Search for the cell housing the specified text and yield its (X, Y) center coordinate. 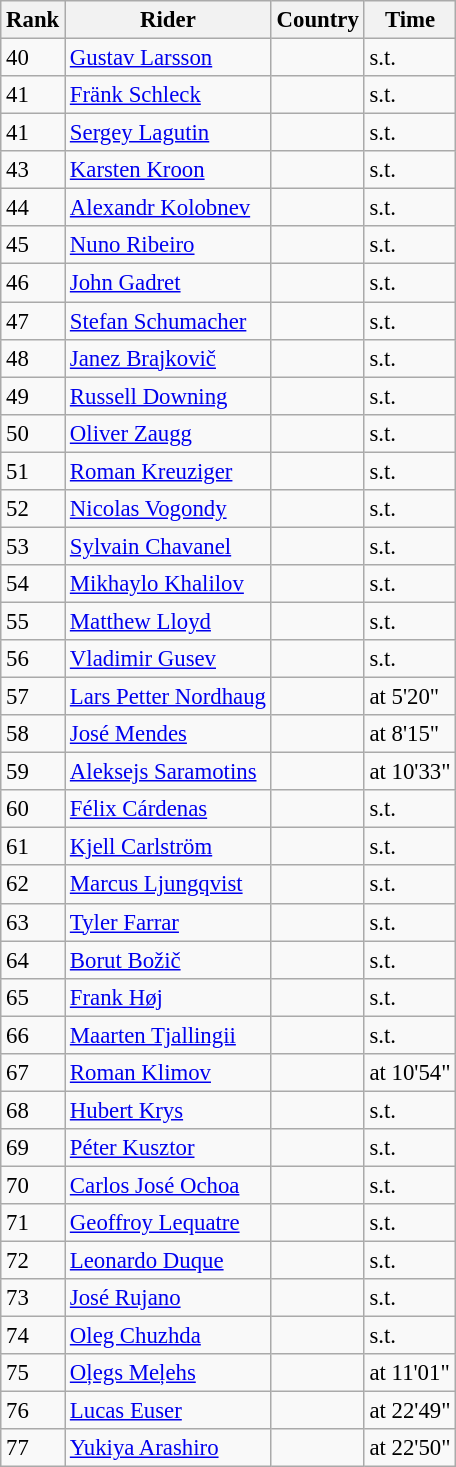
Roman Klimov (168, 1073)
Janez Brajkovič (168, 358)
Aleksejs Saramotins (168, 772)
75 (33, 1373)
52 (33, 509)
José Mendes (168, 734)
at 10'54" (410, 1073)
Geoffroy Lequatre (168, 1223)
76 (33, 1411)
Alexandr Kolobnev (168, 208)
Stefan Schumacher (168, 321)
49 (33, 396)
74 (33, 1336)
65 (33, 997)
Péter Kusztor (168, 1148)
50 (33, 433)
Lars Petter Nordhaug (168, 697)
at 11'01" (410, 1373)
Nuno Ribeiro (168, 245)
Oliver Zaugg (168, 433)
72 (33, 1261)
70 (33, 1185)
Sergey Lagutin (168, 133)
Fränk Schleck (168, 95)
Oleg Chuzhda (168, 1336)
54 (33, 584)
61 (33, 847)
Country (318, 20)
Oļegs Meļehs (168, 1373)
Rider (168, 20)
at 10'33" (410, 772)
Matthew Lloyd (168, 621)
Leonardo Duque (168, 1261)
Lucas Euser (168, 1411)
51 (33, 471)
at 8'15" (410, 734)
Russell Downing (168, 396)
John Gadret (168, 283)
44 (33, 208)
66 (33, 1035)
48 (33, 358)
59 (33, 772)
43 (33, 170)
64 (33, 960)
47 (33, 321)
Félix Cárdenas (168, 809)
63 (33, 922)
55 (33, 621)
45 (33, 245)
Maarten Tjallingii (168, 1035)
Roman Kreuziger (168, 471)
Borut Božič (168, 960)
40 (33, 58)
Nicolas Vogondy (168, 509)
71 (33, 1223)
46 (33, 283)
67 (33, 1073)
at 5'20" (410, 697)
60 (33, 809)
José Rujano (168, 1298)
69 (33, 1148)
Marcus Ljungqvist (168, 885)
Frank Høj (168, 997)
at 22'49" (410, 1411)
Time (410, 20)
Carlos José Ochoa (168, 1185)
57 (33, 697)
56 (33, 659)
Hubert Krys (168, 1110)
Kjell Carlström (168, 847)
Sylvain Chavanel (168, 546)
68 (33, 1110)
Gustav Larsson (168, 58)
Mikhaylo Khalilov (168, 584)
Vladimir Gusev (168, 659)
Karsten Kroon (168, 170)
62 (33, 885)
Rank (33, 20)
Tyler Farrar (168, 922)
53 (33, 546)
73 (33, 1298)
58 (33, 734)
